For the text-containing cell, return its midpoint in [x, y] coordinate format. 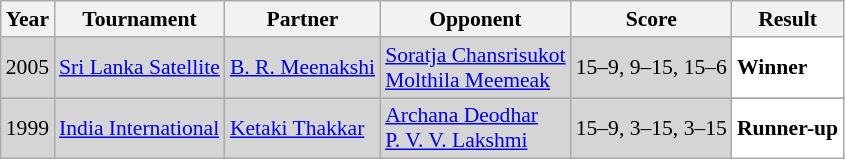
Runner-up [788, 128]
Soratja Chansrisukot Molthila Meemeak [476, 68]
Opponent [476, 19]
B. R. Meenakshi [302, 68]
Sri Lanka Satellite [140, 68]
2005 [28, 68]
India International [140, 128]
Score [652, 19]
Archana Deodhar P. V. V. Lakshmi [476, 128]
Partner [302, 19]
15–9, 3–15, 3–15 [652, 128]
15–9, 9–15, 15–6 [652, 68]
1999 [28, 128]
Tournament [140, 19]
Result [788, 19]
Year [28, 19]
Ketaki Thakkar [302, 128]
Winner [788, 68]
